Capture the cell that displays the provided text and extract its (X, Y) central coordinate. 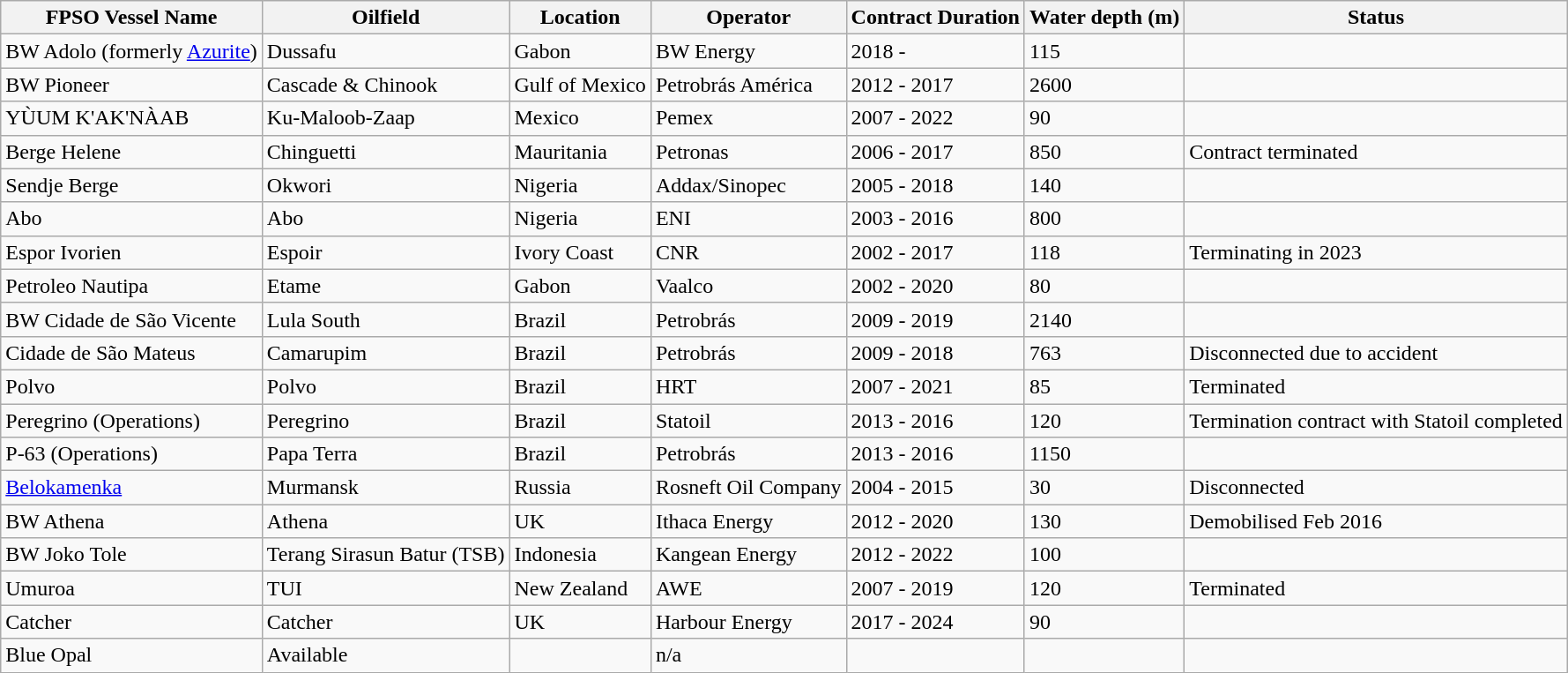
Statoil (748, 421)
Umuroa (132, 588)
2012 - 2017 (935, 85)
130 (1104, 521)
80 (1104, 286)
Okwori (386, 185)
Status (1377, 18)
Lula South (386, 319)
Demobilised Feb 2016 (1377, 521)
BW Energy (748, 51)
Addax/Sinopec (748, 185)
AWE (748, 588)
Indonesia (580, 555)
BW Joko Tole (132, 555)
Contract Duration (935, 18)
Vaalco (748, 286)
100 (1104, 555)
Contract terminated (1377, 152)
Espor Ivorien (132, 252)
2012 - 2020 (935, 521)
800 (1104, 219)
Blue Opal (132, 655)
140 (1104, 185)
2007 - 2022 (935, 118)
Peregrino (Operations) (132, 421)
Petronas (748, 152)
Camarupim (386, 353)
2012 - 2022 (935, 555)
Ithaca Energy (748, 521)
Water depth (m) (1104, 18)
Termination contract with Statoil completed (1377, 421)
118 (1104, 252)
2002 - 2020 (935, 286)
TUI (386, 588)
Kangean Energy (748, 555)
2600 (1104, 85)
2007 - 2021 (935, 386)
P-63 (Operations) (132, 454)
1150 (1104, 454)
Papa Terra (386, 454)
2004 - 2015 (935, 488)
Disconnected due to accident (1377, 353)
Cidade de São Mateus (132, 353)
Harbour Energy (748, 622)
2006 - 2017 (935, 152)
Operator (748, 18)
2140 (1104, 319)
115 (1104, 51)
Location (580, 18)
2007 - 2019 (935, 588)
2017 - 2024 (935, 622)
Berge Helene (132, 152)
Murmansk (386, 488)
85 (1104, 386)
New Zealand (580, 588)
Rosneft Oil Company (748, 488)
2009 - 2018 (935, 353)
Espoir (386, 252)
Cascade & Chinook (386, 85)
FPSO Vessel Name (132, 18)
n/a (748, 655)
BW Adolo (formerly Azurite) (132, 51)
BW Pioneer (132, 85)
Peregrino (386, 421)
2003 - 2016 (935, 219)
Ku-Maloob-Zaap (386, 118)
2005 - 2018 (935, 185)
Russia (580, 488)
Sendje Berge (132, 185)
Mexico (580, 118)
Ivory Coast (580, 252)
Mauritania (580, 152)
CNR (748, 252)
Available (386, 655)
30 (1104, 488)
Dussafu (386, 51)
Oilfield (386, 18)
Belokamenka (132, 488)
ENI (748, 219)
Etame (386, 286)
BW Athena (132, 521)
Terminating in 2023 (1377, 252)
2018 - (935, 51)
Petroleo Nautipa (132, 286)
Gulf of Mexico (580, 85)
Terang Sirasun Batur (TSB) (386, 555)
2009 - 2019 (935, 319)
BW Cidade de São Vicente (132, 319)
850 (1104, 152)
HRT (748, 386)
YÙUM K'AK'NÀAB (132, 118)
Disconnected (1377, 488)
763 (1104, 353)
Chinguetti (386, 152)
Petrobrás América (748, 85)
Athena (386, 521)
Pemex (748, 118)
2002 - 2017 (935, 252)
